Pinpoint the cell where the given text exists, returning its (X, Y) midpoint coordinate. 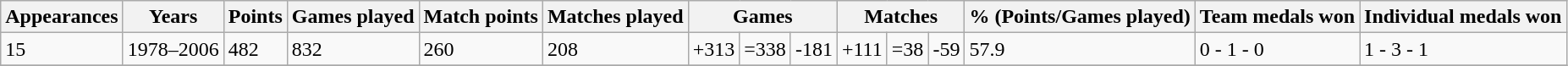
Individual medals won (1463, 17)
% (Points/Games played) (1080, 17)
Years (173, 17)
208 (615, 49)
57.9 (1080, 49)
1978–2006 (173, 49)
Appearances (62, 17)
=38 (907, 49)
Games (762, 17)
Matches (900, 17)
Points (256, 17)
+313 (714, 49)
Games played (353, 17)
482 (256, 49)
Matches played (615, 17)
832 (353, 49)
0 - 1 - 0 (1277, 49)
Match points (481, 17)
=338 (765, 49)
-59 (946, 49)
1 - 3 - 1 (1463, 49)
15 (62, 49)
Team medals won (1277, 17)
260 (481, 49)
-181 (814, 49)
+111 (861, 49)
